Return [X, Y] of the center of cell containing provided text 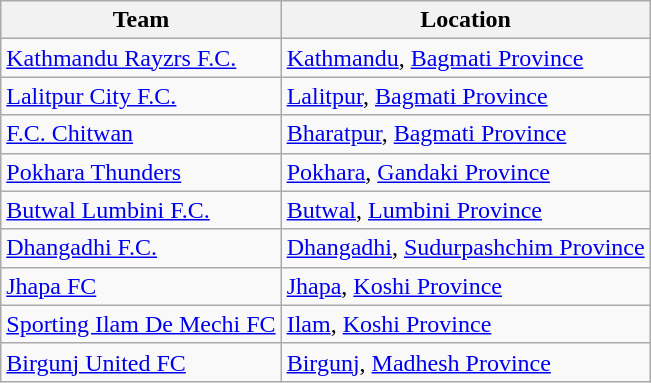
Location [466, 20]
Ilam, Koshi Province [466, 324]
Lalitpur City F.C. [141, 96]
F.C. Chitwan [141, 134]
Butwal, Lumbini Province [466, 210]
Birgunj United FC [141, 362]
Butwal Lumbini F.C. [141, 210]
Lalitpur, Bagmati Province [466, 96]
Jhapa, Koshi Province [466, 286]
Bharatpur, Bagmati Province [466, 134]
Dhangadhi, Sudurpashchim Province [466, 248]
Kathmandu Rayzrs F.C. [141, 58]
Dhangadhi F.C. [141, 248]
Pokhara, Gandaki Province [466, 172]
Sporting Ilam De Mechi FC [141, 324]
Kathmandu, Bagmati Province [466, 58]
Team [141, 20]
Jhapa FC [141, 286]
Pokhara Thunders [141, 172]
Birgunj, Madhesh Province [466, 362]
